Extract the (X, Y) coordinate from the center of the cell holding the provided text.  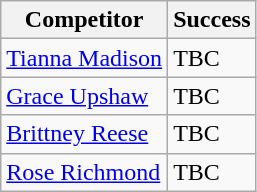
Tianna Madison (84, 58)
Grace Upshaw (84, 96)
Brittney Reese (84, 134)
Competitor (84, 20)
Success (212, 20)
Rose Richmond (84, 172)
